Detect which cell encompasses the target text, then output its [X, Y] center coordinate. 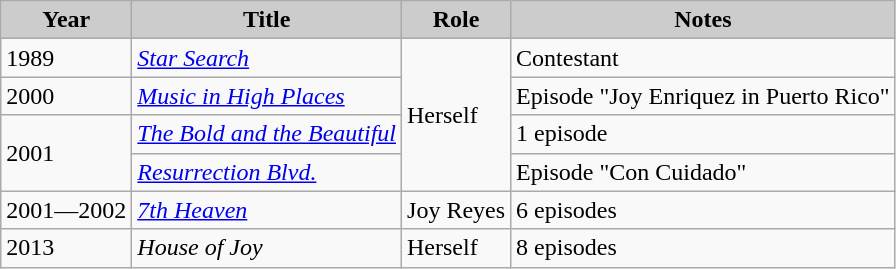
Episode "Con Cuidado" [704, 172]
Resurrection Blvd. [267, 172]
Notes [704, 20]
1 episode [704, 134]
The Bold and the Beautiful [267, 134]
Title [267, 20]
Year [66, 20]
2000 [66, 96]
2001 [66, 153]
7th Heaven [267, 210]
House of Joy [267, 248]
Music in High Places [267, 96]
Joy Reyes [456, 210]
Episode "Joy Enriquez in Puerto Rico" [704, 96]
Star Search [267, 58]
1989 [66, 58]
8 episodes [704, 248]
2013 [66, 248]
Role [456, 20]
2001—2002 [66, 210]
6 episodes [704, 210]
Contestant [704, 58]
